Return the [x, y] coordinate for the center point of the cell that contains the specified text.  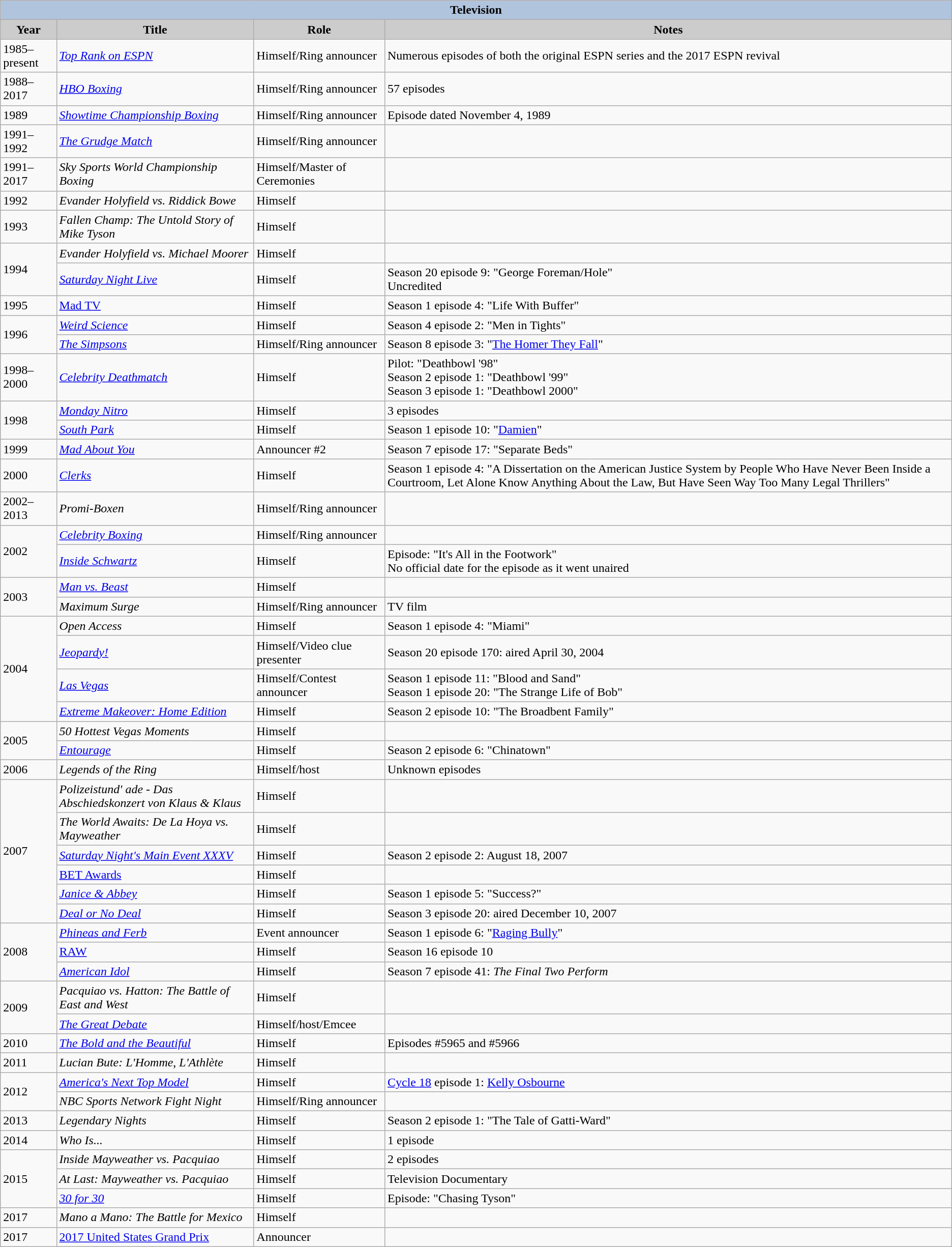
2010 [28, 1043]
America's Next Top Model [155, 1082]
Pilot: "Deathbowl '98" Season 2 episode 1: "Deathbowl '99" Season 3 episode 1: "Deathbowl 2000" [668, 378]
1994 [28, 270]
Season 1 episode 4: "Life With Buffer" [668, 305]
Maximum Surge [155, 606]
RAW [155, 952]
1995 [28, 305]
2011 [28, 1062]
1988–2017 [28, 89]
2015 [28, 1179]
Celebrity Deathmatch [155, 378]
1999 [28, 449]
Announcer [319, 1237]
Episode: "It's All in the Footwork" No official date for the episode as it went unaired [668, 561]
The Great Debate [155, 1024]
Who Is... [155, 1140]
Deal or No Deal [155, 913]
Monday Nitro [155, 411]
Legendary Nights [155, 1121]
Evander Holyfield vs. Riddick Bowe [155, 200]
At Last: Mayweather vs. Pacquiao [155, 1179]
Season 16 episode 10 [668, 952]
Phineas and Ferb [155, 933]
1996 [28, 335]
57 episodes [668, 89]
1991–2017 [28, 174]
Television Documentary [668, 1179]
1998–2000 [28, 378]
1989 [28, 115]
The Grudge Match [155, 141]
Promi-Boxen [155, 509]
Episodes #5965 and #5966 [668, 1043]
2009 [28, 1007]
Year [28, 30]
1998 [28, 420]
Season 1 episode 6: "Raging Bully" [668, 933]
Season 1 episode 11: "Blood and Sand" Season 1 episode 20: "The Strange Life of Bob" [668, 685]
Season 3 episode 20: aired December 10, 2007 [668, 913]
Celebrity Boxing [155, 535]
Season 1 episode 10: "Damien" [668, 430]
Open Access [155, 626]
Television [476, 10]
Extreme Makeover: Home Edition [155, 711]
2012 [28, 1092]
Season 20 episode 9: "George Foreman/Hole" Uncredited [668, 279]
Top Rank on ESPN [155, 56]
2014 [28, 1140]
50 Hottest Vegas Moments [155, 731]
Himself/host [319, 770]
Entourage [155, 750]
1992 [28, 200]
Season 4 episode 2: "Men in Tights" [668, 325]
Unknown episodes [668, 770]
Legends of the Ring [155, 770]
2 episodes [668, 1159]
Pacquiao vs. Hatton: The Battle of East and West [155, 997]
2002–2013 [28, 509]
Season 1 episode 5: "Success?" [668, 894]
NBC Sports Network Fight Night [155, 1101]
Man vs. Beast [155, 587]
2013 [28, 1121]
Event announcer [319, 933]
Clerks [155, 475]
2004 [28, 669]
Numerous episodes of both the original ESPN series and the 2017 ESPN revival [668, 56]
American Idol [155, 971]
2006 [28, 770]
Inside Schwartz [155, 561]
Las Vegas [155, 685]
Notes [668, 30]
2003 [28, 597]
Cycle 18 episode 1: Kelly Osbourne [668, 1082]
2000 [28, 475]
1 episode [668, 1140]
Season 2 episode 2: August 18, 2007 [668, 855]
Season 1 episode 4: "Miami" [668, 626]
Saturday Night's Main Event XXXV [155, 855]
Announcer #2 [319, 449]
30 for 30 [155, 1198]
2005 [28, 741]
Mad TV [155, 305]
1991–1992 [28, 141]
Episode: "Chasing Tyson" [668, 1198]
Season 7 episode 17: "Separate Beds" [668, 449]
Role [319, 30]
Saturday Night Live [155, 279]
Himself/Master of Ceremonies [319, 174]
Season 2 episode 10: "The Broadbent Family" [668, 711]
Janice & Abbey [155, 894]
Season 2 episode 6: "Chinatown" [668, 750]
Evander Holyfield vs. Michael Moorer [155, 253]
2002 [28, 552]
HBO Boxing [155, 89]
Title [155, 30]
Mad About You [155, 449]
2008 [28, 952]
2017 United States Grand Prix [155, 1237]
2007 [28, 851]
The Simpsons [155, 344]
Jeopardy! [155, 652]
Himself/Contest announcer [319, 685]
The Bold and the Beautiful [155, 1043]
1993 [28, 227]
The World Awaits: De La Hoya vs. Mayweather [155, 829]
Himself/Video clue presenter [319, 652]
Weird Science [155, 325]
Showtime Championship Boxing [155, 115]
South Park [155, 430]
Sky Sports World Championship Boxing [155, 174]
Season 7 episode 41: The Final Two Perform [668, 971]
Season 20 episode 170: aired April 30, 2004 [668, 652]
Lucian Bute: L'Homme, L'Athlète [155, 1062]
Polizeistund' ade - Das Abschiedskonzert von Klaus & Klaus [155, 796]
Fallen Champ: The Untold Story of Mike Tyson [155, 227]
Episode dated November 4, 1989 [668, 115]
Himself/host/Emcee [319, 1024]
Season 2 episode 1: "The Tale of Gatti-Ward" [668, 1121]
3 episodes [668, 411]
Mano a Mano: The Battle for Mexico [155, 1217]
Season 8 episode 3: "The Homer They Fall" [668, 344]
1985–present [28, 56]
Inside Mayweather vs. Pacquiao [155, 1159]
BET Awards [155, 875]
TV film [668, 606]
